Output the (x, y) coordinate of the center of the cell containing the given text.  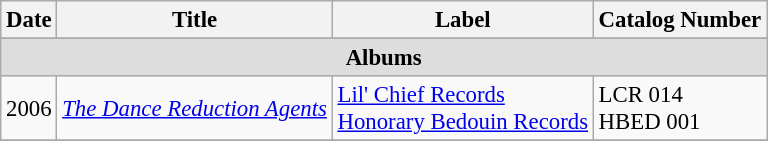
Catalog Number (680, 20)
2006 (29, 108)
Title (194, 20)
Label (462, 20)
The Dance Reduction Agents (194, 108)
Date (29, 20)
Lil' Chief Records Honorary Bedouin Records (462, 108)
LCR 014 HBED 001 (680, 108)
Albums (384, 58)
